Search for the cell housing the specified text and yield its [X, Y] center coordinate. 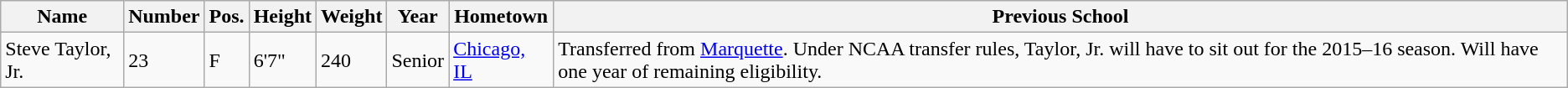
23 [164, 60]
Senior [418, 60]
Year [418, 17]
6'7" [282, 60]
Pos. [226, 17]
Chicago, IL [501, 60]
Number [164, 17]
Weight [352, 17]
Steve Taylor, Jr. [62, 60]
240 [352, 60]
Previous School [1060, 17]
Name [62, 17]
F [226, 60]
Hometown [501, 17]
Height [282, 17]
